For the text-containing cell, return its midpoint in (x, y) coordinate format. 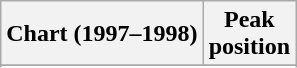
Chart (1997–1998) (102, 34)
Peakposition (249, 34)
